Search for the cell housing the specified text and yield its (x, y) center coordinate. 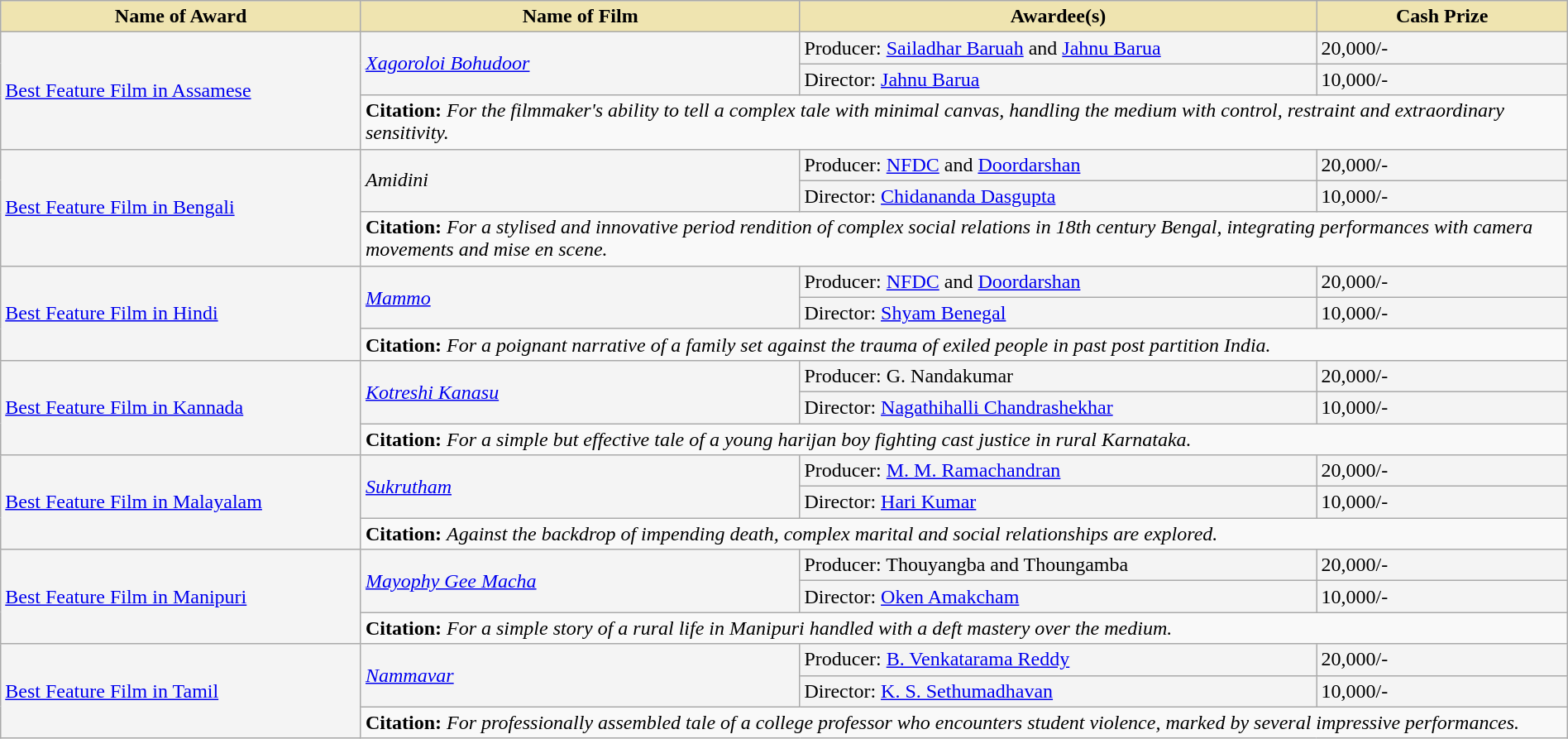
Best Feature Film in Assamese (181, 91)
Best Feature Film in Manipuri (181, 597)
Kotreshi Kanasu (580, 391)
Citation: For a simple but effective tale of a young harijan boy fighting cast justice in rural Karnataka. (964, 439)
Best Feature Film in Bengali (181, 207)
Citation: For a poignant narrative of a family set against the trauma of exiled people in past post partition India. (964, 344)
Director: Shyam Benegal (1059, 313)
Amidini (580, 180)
Mayophy Gee Macha (580, 581)
Producer: B. Venkatarama Reddy (1059, 660)
Best Feature Film in Malayalam (181, 502)
Director: Jahnu Barua (1059, 79)
Name of Award (181, 17)
Sukrutham (580, 487)
Director: Hari Kumar (1059, 502)
Best Feature Film in Kannada (181, 407)
Director: K. S. Sethumadhavan (1059, 691)
Xagoroloi Bohudoor (580, 64)
Awardee(s) (1059, 17)
Citation: For a simple story of a rural life in Manipuri handled with a deft mastery over the medium. (964, 628)
Producer: Thouyangba and Thoungamba (1059, 565)
Best Feature Film in Hindi (181, 313)
Citation: For professionally assembled tale of a college professor who encounters student violence, marked by several impressive performances. (964, 722)
Best Feature Film in Tamil (181, 691)
Director: Oken Amakcham (1059, 597)
Nammavar (580, 675)
Director: Nagathihalli Chandrashekhar (1059, 407)
Citation: Against the backdrop of impending death, complex marital and social relationships are explored. (964, 534)
Director: Chidananda Dasgupta (1059, 196)
Name of Film (580, 17)
Producer: Sailadhar Baruah and Jahnu Barua (1059, 48)
Mammo (580, 297)
Producer: M. M. Ramachandran (1059, 471)
Cash Prize (1442, 17)
Producer: G. Nandakumar (1059, 376)
